Detect which cell encompasses the target text, then output its [X, Y] center coordinate. 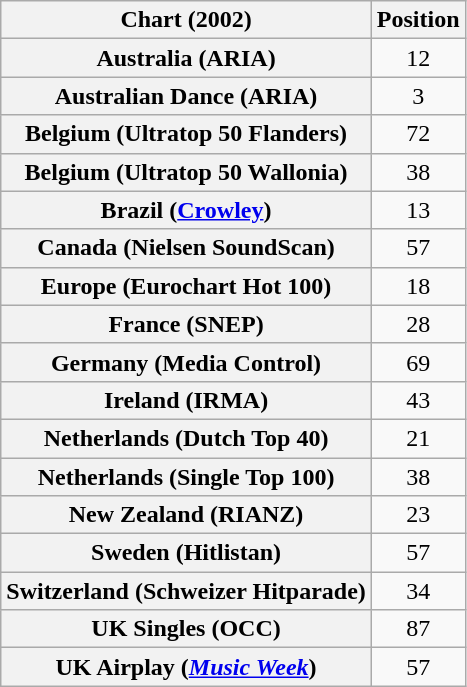
New Zealand (RIANZ) [186, 515]
Australia (ARIA) [186, 58]
Brazil (Crowley) [186, 210]
Netherlands (Dutch Top 40) [186, 438]
Australian Dance (ARIA) [186, 96]
Netherlands (Single Top 100) [186, 477]
69 [418, 362]
Ireland (IRMA) [186, 400]
23 [418, 515]
Belgium (Ultratop 50 Flanders) [186, 134]
Europe (Eurochart Hot 100) [186, 286]
Switzerland (Schweizer Hitparade) [186, 591]
Belgium (Ultratop 50 Wallonia) [186, 172]
Germany (Media Control) [186, 362]
34 [418, 591]
18 [418, 286]
3 [418, 96]
UK Singles (OCC) [186, 629]
12 [418, 58]
Chart (2002) [186, 20]
21 [418, 438]
Canada (Nielsen SoundScan) [186, 248]
72 [418, 134]
France (SNEP) [186, 324]
28 [418, 324]
87 [418, 629]
UK Airplay (Music Week) [186, 667]
43 [418, 400]
Position [418, 20]
Sweden (Hitlistan) [186, 553]
13 [418, 210]
